Extract the [X, Y] coordinate from the center of the cell holding the provided text.  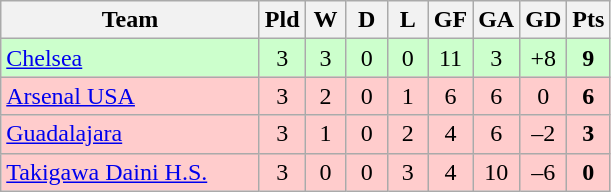
GF [450, 20]
GA [496, 20]
W [326, 20]
Arsenal USA [130, 96]
GD [544, 20]
Team [130, 20]
11 [450, 58]
Guadalajara [130, 134]
+8 [544, 58]
Pld [282, 20]
D [366, 20]
9 [588, 58]
Chelsea [130, 58]
–2 [544, 134]
Pts [588, 20]
Takigawa Daini H.S. [130, 172]
L [408, 20]
10 [496, 172]
–6 [544, 172]
